Return [x, y] of the center of cell containing provided text 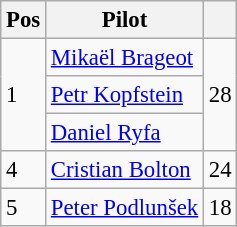
4 [24, 170]
Cristian Bolton [125, 170]
5 [24, 208]
Pos [24, 20]
Mikaël Brageot [125, 58]
28 [220, 96]
1 [24, 96]
Petr Kopfstein [125, 95]
Peter Podlunšek [125, 208]
24 [220, 170]
Daniel Ryfa [125, 133]
Pilot [125, 20]
18 [220, 208]
